Find where the given text appears and provide that cell's center as (x, y) coordinate. 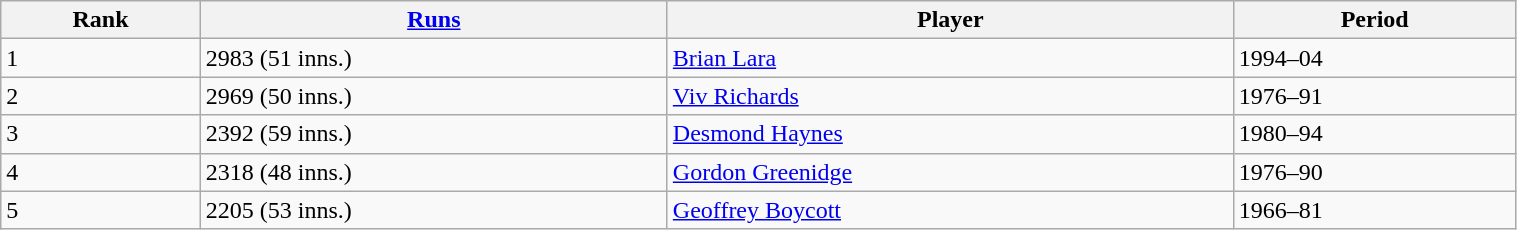
2983 (51 inns.) (434, 58)
Rank (101, 20)
3 (101, 134)
Gordon Greenidge (950, 172)
5 (101, 210)
1966–81 (1374, 210)
1976–91 (1374, 96)
Player (950, 20)
1994–04 (1374, 58)
1976–90 (1374, 172)
2318 (48 inns.) (434, 172)
2969 (50 inns.) (434, 96)
Viv Richards (950, 96)
Period (1374, 20)
4 (101, 172)
Brian Lara (950, 58)
1980–94 (1374, 134)
2 (101, 96)
2205 (53 inns.) (434, 210)
Runs (434, 20)
Geoffrey Boycott (950, 210)
Desmond Haynes (950, 134)
2392 (59 inns.) (434, 134)
1 (101, 58)
